Find where the given text appears and provide that cell's center as (x, y) coordinate. 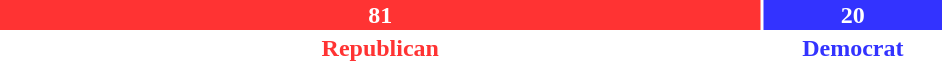
81 (380, 15)
20 (853, 15)
